Locate the cell with the specified text and output its (x, y) center coordinate. 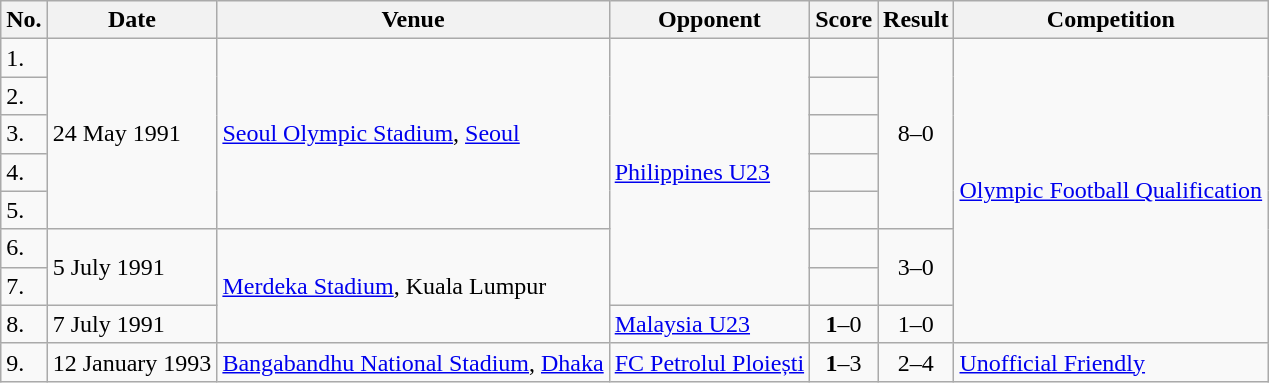
1–3 (844, 362)
Result (916, 20)
7. (24, 286)
9. (24, 362)
Seoul Olympic Stadium, Seoul (413, 134)
6. (24, 248)
5 July 1991 (132, 267)
Malaysia U23 (709, 324)
Olympic Football Qualification (1111, 191)
2–4 (916, 362)
7 July 1991 (132, 324)
Date (132, 20)
Venue (413, 20)
Philippines U23 (709, 172)
8. (24, 324)
Bangabandhu National Stadium, Dhaka (413, 362)
3. (24, 134)
3–0 (916, 267)
Merdeka Stadium, Kuala Lumpur (413, 286)
Competition (1111, 20)
4. (24, 172)
Score (844, 20)
5. (24, 210)
Opponent (709, 20)
12 January 1993 (132, 362)
No. (24, 20)
8–0 (916, 134)
24 May 1991 (132, 134)
1. (24, 58)
FC Petrolul Ploiești (709, 362)
2. (24, 96)
Unofficial Friendly (1111, 362)
